Pinpoint the cell where the given text exists, returning its [x, y] midpoint coordinate. 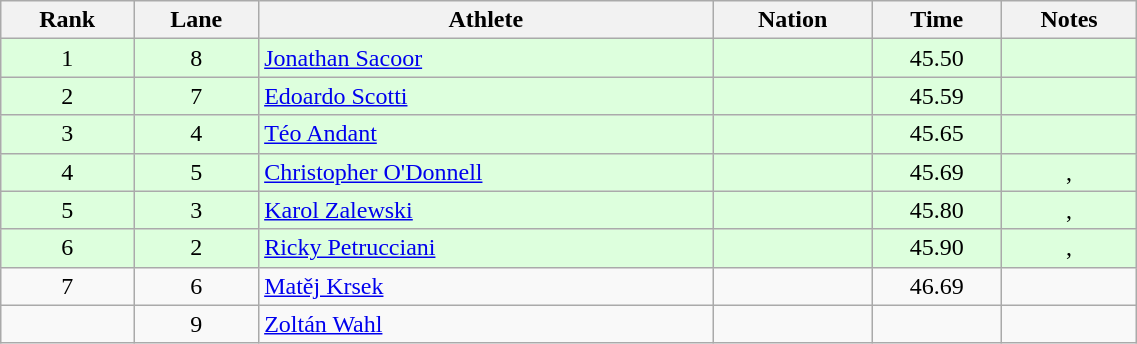
Nation [792, 20]
Zoltán Wahl [486, 324]
45.80 [936, 210]
Téo Andant [486, 134]
45.90 [936, 248]
Athlete [486, 20]
45.69 [936, 172]
Matěj Krsek [486, 286]
Ricky Petrucciani [486, 248]
45.65 [936, 134]
Rank [68, 20]
8 [196, 58]
Edoardo Scotti [486, 96]
Notes [1069, 20]
Lane [196, 20]
45.59 [936, 96]
Jonathan Sacoor [486, 58]
45.50 [936, 58]
Karol Zalewski [486, 210]
1 [68, 58]
9 [196, 324]
46.69 [936, 286]
Time [936, 20]
Christopher O'Donnell [486, 172]
